Return [X, Y] of the center of cell containing provided text 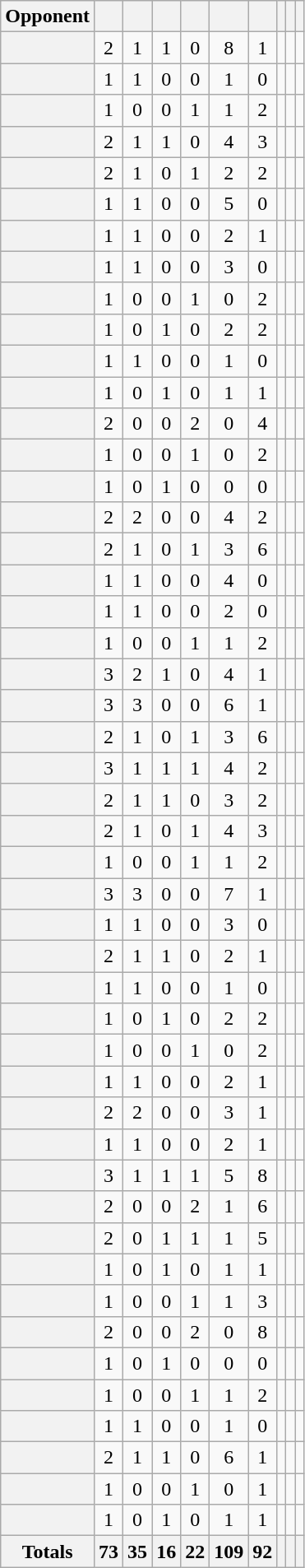
16 [166, 1552]
92 [263, 1552]
73 [109, 1552]
Opponent [48, 16]
35 [138, 1552]
22 [196, 1552]
109 [229, 1552]
Totals [48, 1552]
7 [229, 893]
